Detect which cell encompasses the target text, then output its [x, y] center coordinate. 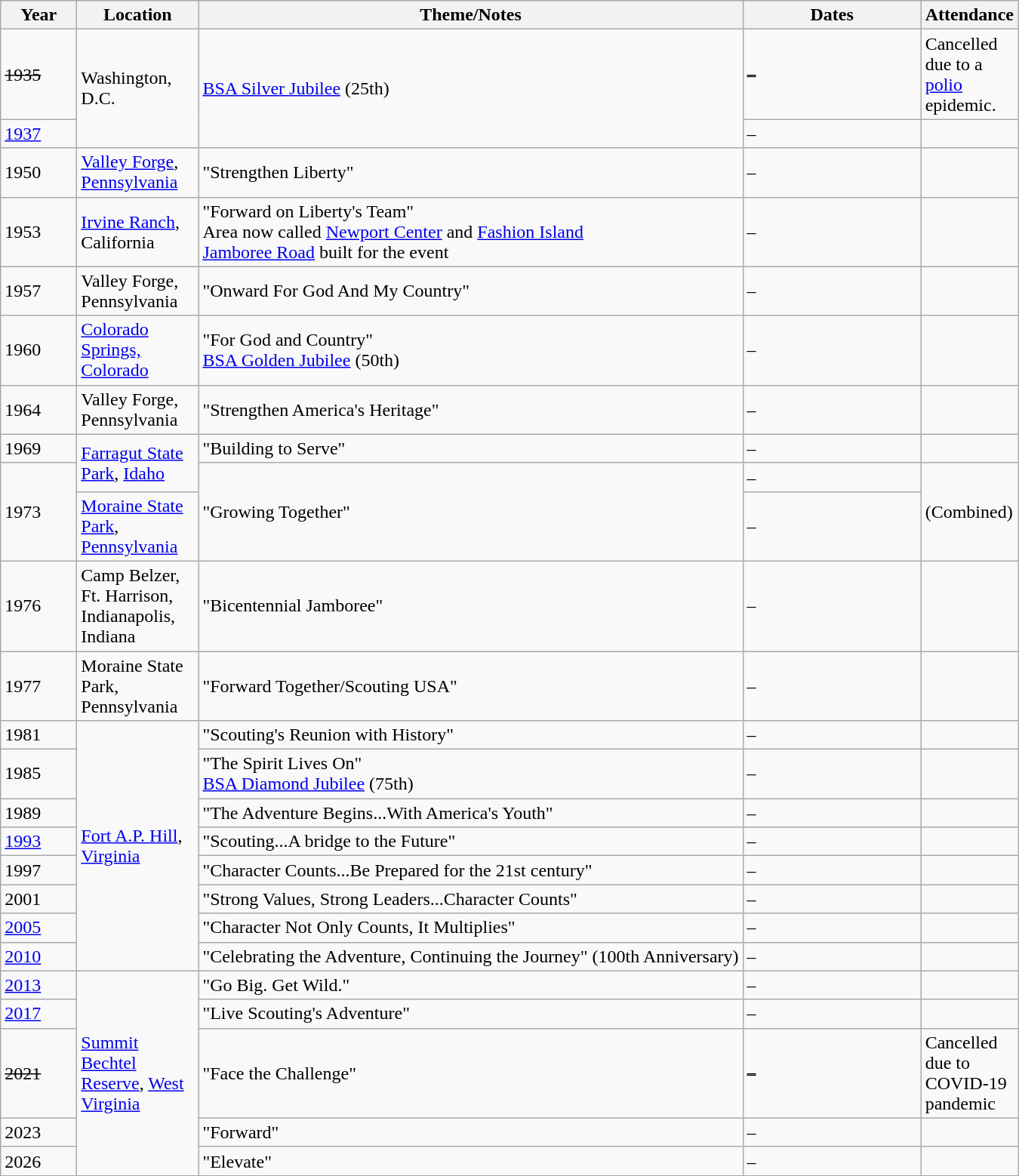
2013 [39, 985]
"Live Scouting's Adventure" [471, 1014]
2005 [39, 928]
"Character Not Only Counts, It Multiplies" [471, 928]
Attendance [969, 15]
2017 [39, 1014]
1953 [39, 232]
"Go Big. Get Wild." [471, 985]
"Building to Serve" [471, 448]
Summit Bechtel Reserve, West Virginia [137, 1073]
"Bicentennial Jamboree" [471, 605]
2021 [39, 1073]
Year [39, 15]
Theme/Notes [471, 15]
1977 [39, 685]
"Strengthen Liberty" [471, 172]
2023 [39, 1132]
Cancelled due to COVID-19 pandemic [969, 1073]
1964 [39, 409]
Location [137, 15]
1957 [39, 291]
1997 [39, 870]
"The Spirit Lives On"BSA Diamond Jubilee (75th) [471, 774]
1935 [39, 74]
Irvine Ranch, California [137, 232]
2026 [39, 1161]
"Celebrating the Adventure, Continuing the Journey" (100th Anniversary) [471, 956]
"Forward Together/Scouting USA" [471, 685]
1973 [39, 512]
2010 [39, 956]
1960 [39, 350]
Camp Belzer, Ft. Harrison, Indianapolis, Indiana [137, 605]
"Forward on Liberty's Team"Area now called Newport Center and Fashion IslandJamboree Road built for the event [471, 232]
"The Adventure Begins...With America's Youth" [471, 813]
"For God and Country"BSA Golden Jubilee (50th) [471, 350]
BSA Silver Jubilee (25th) [471, 89]
"Character Counts...Be Prepared for the 21st century" [471, 870]
"Scouting's Reunion with History" [471, 735]
1950 [39, 172]
"Elevate" [471, 1161]
1989 [39, 813]
"Scouting...A bridge to the Future" [471, 842]
"Forward" [471, 1132]
(Combined) [969, 512]
Cancelled due to a polio epidemic. [969, 74]
"Strong Values, Strong Leaders...Character Counts" [471, 899]
1993 [39, 842]
2001 [39, 899]
1969 [39, 448]
1976 [39, 605]
"Face the Challenge" [471, 1073]
Dates [832, 15]
"Strengthen America's Heritage" [471, 409]
"Onward For God And My Country" [471, 291]
Fort A.P. Hill, Virginia [137, 846]
Farragut State Park, Idaho [137, 463]
1985 [39, 774]
Washington, D.C. [137, 89]
"Growing Together" [471, 512]
1981 [39, 735]
1937 [39, 134]
Colorado Springs, Colorado [137, 350]
